Detect which cell encompasses the target text, then output its [X, Y] center coordinate. 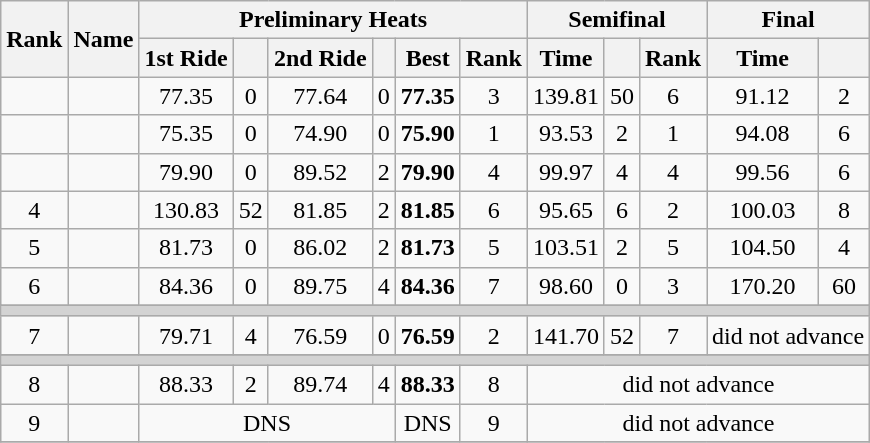
86.02 [320, 248]
139.81 [566, 96]
170.20 [763, 286]
75.90 [428, 134]
100.03 [763, 210]
60 [844, 286]
77.64 [320, 96]
1st Ride [186, 58]
103.51 [566, 248]
91.12 [763, 96]
99.97 [566, 172]
79.71 [186, 335]
89.52 [320, 172]
Final [788, 20]
99.56 [763, 172]
75.35 [186, 134]
Preliminary Heats [333, 20]
74.90 [320, 134]
94.08 [763, 134]
Semifinal [616, 20]
2nd Ride [320, 58]
130.83 [186, 210]
Best [428, 58]
93.53 [566, 134]
Name [104, 39]
89.74 [320, 384]
95.65 [566, 210]
89.75 [320, 286]
98.60 [566, 286]
104.50 [763, 248]
50 [622, 96]
141.70 [566, 335]
